Capture the cell that displays the provided text and extract its (X, Y) central coordinate. 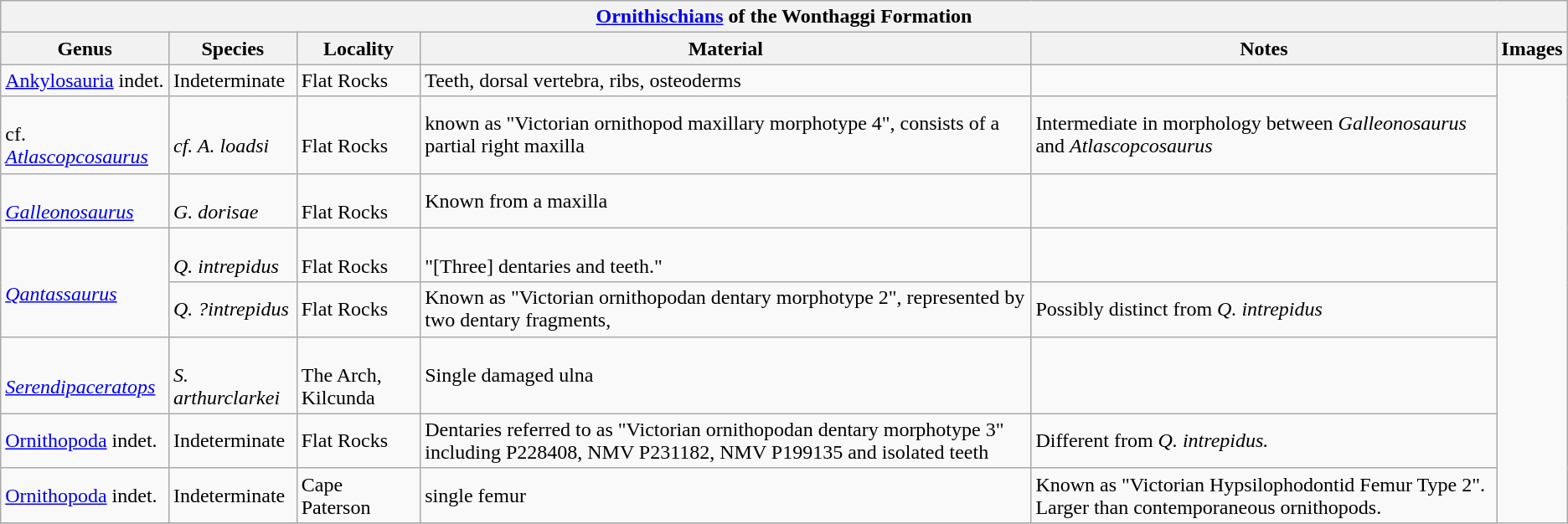
Known from a maxilla (725, 201)
"[Three] dentaries and teeth." (725, 254)
Ankylosauria indet. (85, 80)
Qantassaurus (85, 282)
known as "Victorian ornithopod maxillary morphotype 4", consists of a partial right maxilla (725, 135)
Material (725, 49)
Genus (85, 49)
Q. ?intrepidus (233, 310)
The Arch, Kilcunda (358, 375)
S. arthurclarkei (233, 375)
Q. intrepidus (233, 254)
Notes (1264, 49)
cf. A. loadsi (233, 135)
Single damaged ulna (725, 375)
Locality (358, 49)
Species (233, 49)
Intermediate in morphology between Galleonosaurus and Atlascopcosaurus (1264, 135)
G. dorisae (233, 201)
Known as "Victorian Hypsilophodontid Femur Type 2". Larger than contemporaneous ornithopods. (1264, 496)
Different from Q. intrepidus. (1264, 440)
Galleonosaurus (85, 201)
Images (1532, 49)
Ornithischians of the Wonthaggi Formation (784, 17)
Known as "Victorian ornithopodan dentary morphotype 2", represented by two dentary fragments, (725, 310)
Cape Paterson (358, 496)
single femur (725, 496)
Dentaries referred to as "Victorian ornithopodan dentary morphotype 3" including P228408, NMV P231182, NMV P199135 and isolated teeth (725, 440)
Possibly distinct from Q. intrepidus (1264, 310)
cf. Atlascopcosaurus (85, 135)
Serendipaceratops (85, 375)
Teeth, dorsal vertebra, ribs, osteoderms (725, 80)
